From the cell containing the given text, extract its center point as [x, y] coordinate. 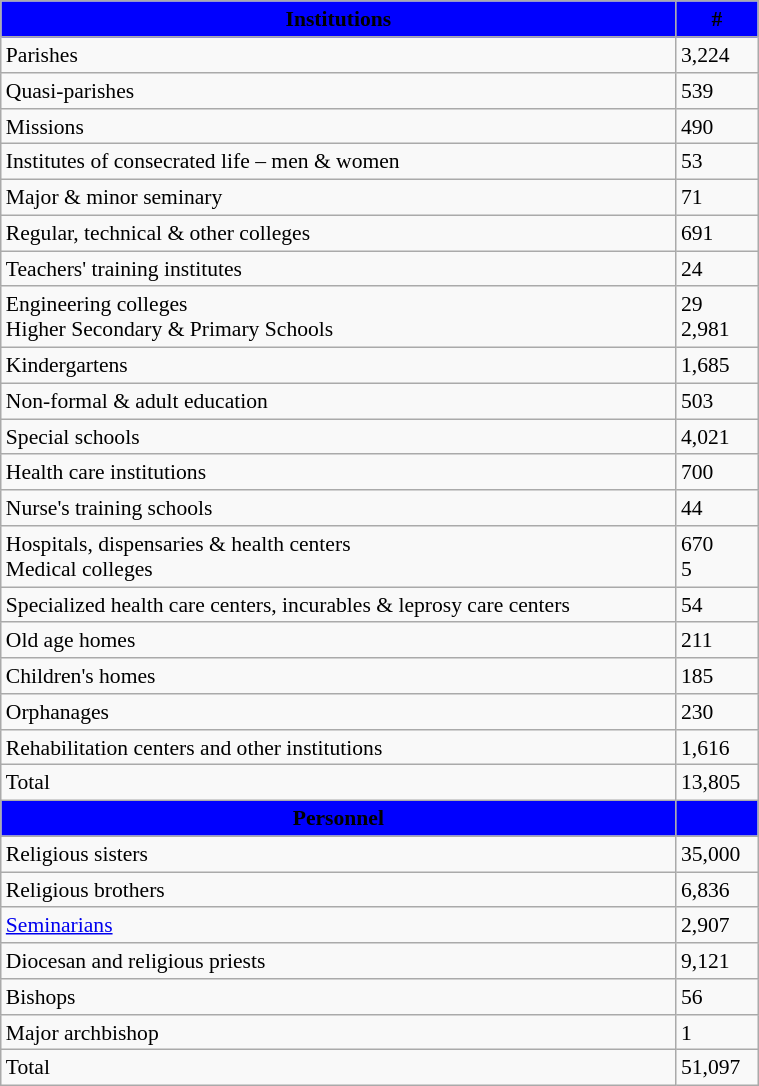
Missions [338, 126]
Quasi-parishes [338, 91]
35,000 [717, 854]
Health care institutions [338, 472]
Kindergartens [338, 365]
# [717, 19]
230 [717, 712]
Religious sisters [338, 854]
53 [717, 162]
Special schools [338, 437]
700 [717, 472]
503 [717, 401]
Institutions [338, 19]
Specialized health care centers, incurables & leprosy care centers [338, 605]
Religious brothers [338, 890]
Hospitals, dispensaries & health centersMedical colleges [338, 556]
51,097 [717, 1068]
Nurse's training schools [338, 508]
Diocesan and religious priests [338, 961]
Regular, technical & other colleges [338, 233]
54 [717, 605]
4,021 [717, 437]
Major & minor seminary [338, 197]
6705 [717, 556]
1,616 [717, 747]
Personnel [338, 818]
Rehabilitation centers and other institutions [338, 747]
13,805 [717, 783]
1 [717, 1032]
71 [717, 197]
Engineering collegesHigher Secondary & Primary Schools [338, 316]
211 [717, 640]
6,836 [717, 890]
9,121 [717, 961]
Children's homes [338, 676]
Old age homes [338, 640]
Major archbishop [338, 1032]
Institutes of consecrated life – men & women [338, 162]
185 [717, 676]
292,981 [717, 316]
3,224 [717, 55]
44 [717, 508]
Teachers' training institutes [338, 269]
Orphanages [338, 712]
Parishes [338, 55]
539 [717, 91]
490 [717, 126]
2,907 [717, 925]
Seminarians [338, 925]
Non-formal & adult education [338, 401]
691 [717, 233]
1,685 [717, 365]
56 [717, 997]
Bishops [338, 997]
24 [717, 269]
